Find where the given text appears and provide that cell's center as [X, Y] coordinate. 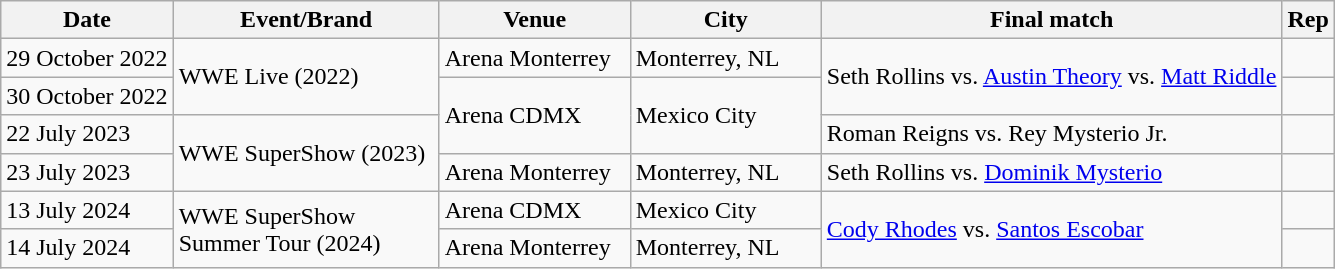
Venue [534, 20]
14 July 2024 [87, 248]
WWE SuperShow (2023) [306, 153]
Date [87, 20]
WWE SuperShow Summer Tour (2024) [306, 229]
Event/Brand [306, 20]
30 October 2022 [87, 96]
Cody Rhodes vs. Santos Escobar [1052, 229]
22 July 2023 [87, 134]
Roman Reigns vs. Rey Mysterio Jr. [1052, 134]
City [726, 20]
29 October 2022 [87, 58]
13 July 2024 [87, 210]
WWE Live (2022) [306, 77]
Seth Rollins vs. Austin Theory vs. Matt Riddle [1052, 77]
Final match [1052, 20]
Rep [1308, 20]
23 July 2023 [87, 172]
Seth Rollins vs. Dominik Mysterio [1052, 172]
